Pinpoint the cell where the given text exists, returning its [x, y] midpoint coordinate. 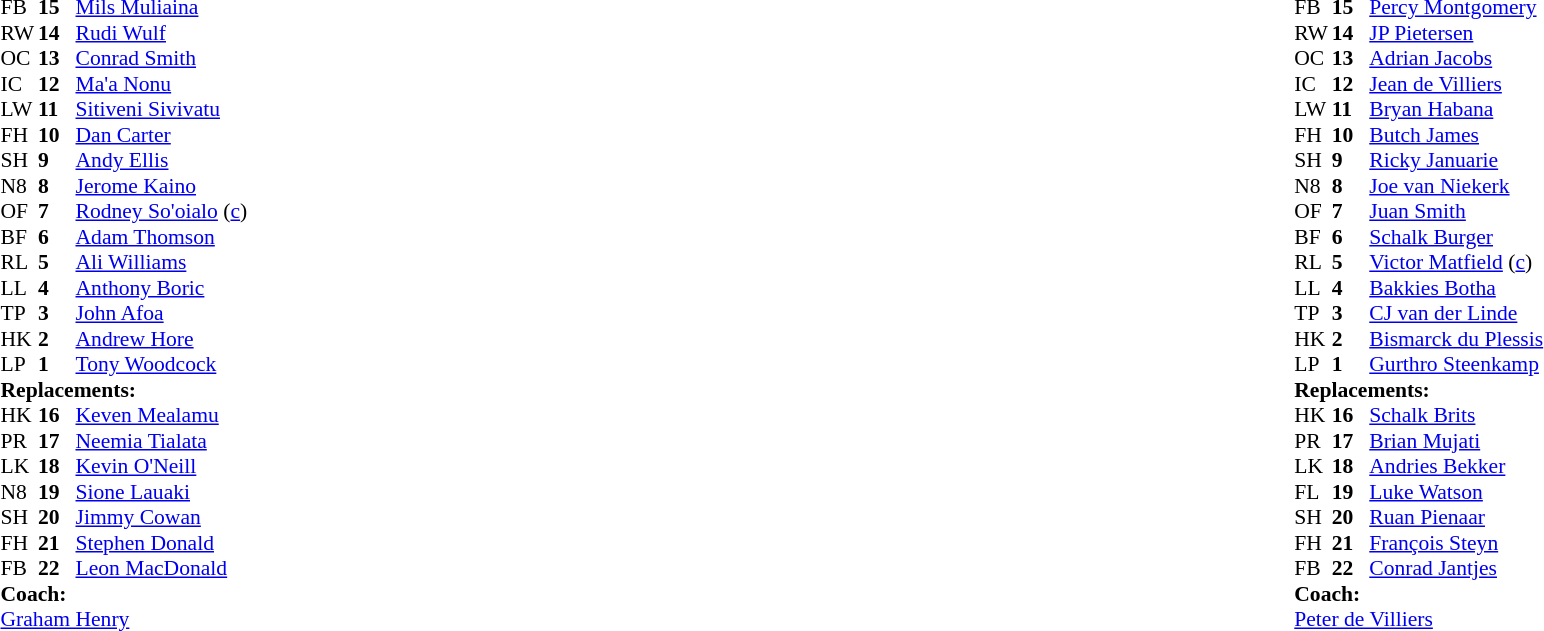
Leon MacDonald [162, 569]
FL [1313, 492]
Rodney So'oialo (c) [162, 211]
Bakkies Botha [1456, 288]
Ricky Januarie [1456, 161]
Jean de Villiers [1456, 84]
Jimmy Cowan [162, 517]
Butch James [1456, 135]
Victor Matfield (c) [1456, 263]
Ali Williams [162, 263]
Bismarck du Plessis [1456, 339]
Anthony Boric [162, 288]
Sitiveni Sivivatu [162, 109]
Gurthro Steenkamp [1456, 365]
François Steyn [1456, 543]
Andries Bekker [1456, 467]
Kevin O'Neill [162, 467]
JP Pietersen [1456, 33]
Keven Mealamu [162, 415]
Andrew Hore [162, 339]
Tony Woodcock [162, 365]
Rudi Wulf [162, 33]
Joe van Niekerk [1456, 186]
Neemia Tialata [162, 441]
Ruan Pienaar [1456, 517]
Conrad Smith [162, 59]
Conrad Jantjes [1456, 569]
Juan Smith [1456, 211]
Ma'a Nonu [162, 84]
Luke Watson [1456, 492]
Andy Ellis [162, 161]
Adam Thomson [162, 237]
Sione Lauaki [162, 492]
Adrian Jacobs [1456, 59]
Dan Carter [162, 135]
Brian Mujati [1456, 441]
Schalk Brits [1456, 415]
Stephen Donald [162, 543]
Schalk Burger [1456, 237]
Bryan Habana [1456, 109]
CJ van der Linde [1456, 313]
John Afoa [162, 313]
Jerome Kaino [162, 186]
